Detect which cell encompasses the target text, then output its (x, y) center coordinate. 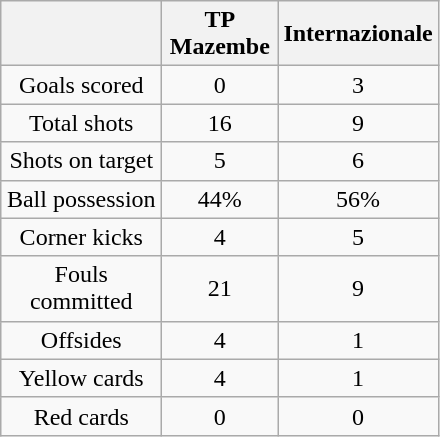
3 (358, 85)
Yellow cards (82, 378)
Ball possession (82, 199)
TP Mazembe (220, 34)
56% (358, 199)
Total shots (82, 123)
Corner kicks (82, 237)
Internazionale (358, 34)
Red cards (82, 416)
Goals scored (82, 85)
44% (220, 199)
Shots on target (82, 161)
Offsides (82, 340)
6 (358, 161)
16 (220, 123)
21 (220, 288)
Fouls committed (82, 288)
